Pinpoint the cell where the given text exists, returning its (X, Y) midpoint coordinate. 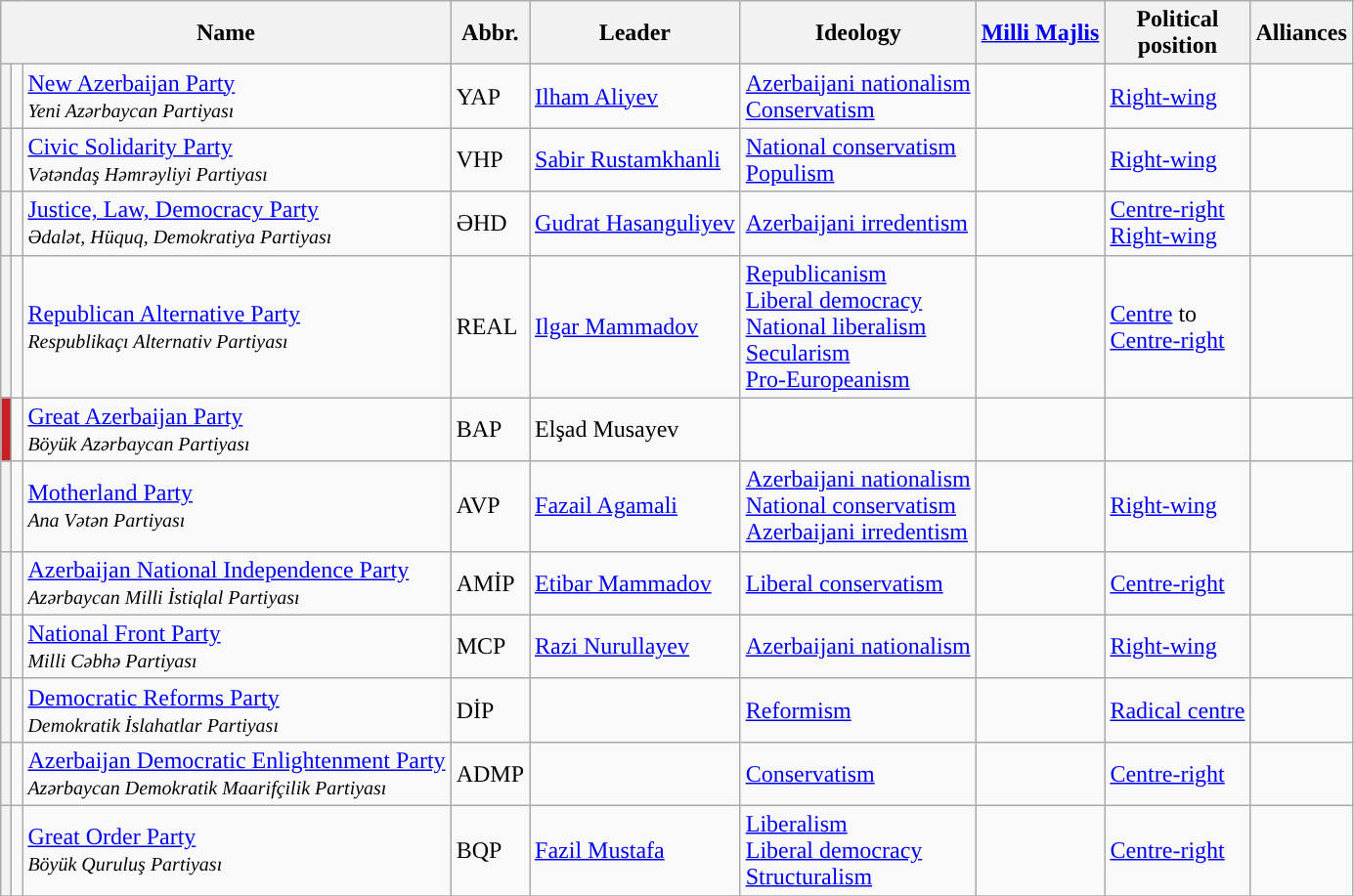
AVP (490, 506)
New Azerbaijan PartyYeni Azərbaycan Partiyası (237, 96)
Motherland PartyAna Vətən Partiyası (237, 506)
Reformism (858, 709)
Great Order PartyBöyük Quruluş Partiyası (237, 850)
Centre toCentre-right (1177, 326)
MCP (490, 647)
Justice, Law, Democracy PartyƏdalət, Hüquq, Demokratiya Partiyası (237, 223)
Republican Alternative PartyRespublikaçı Alternativ Partiyası (237, 326)
Ideology (858, 33)
Centre-rightRight-wing (1177, 223)
Ilgar Mammadov (635, 326)
BAP (490, 430)
Great Azerbaijan PartyBöyük Azərbaycan Partiyası (237, 430)
Leader (635, 33)
Sabir Rustamkhanli (635, 160)
Radical centre (1177, 709)
AMİP (490, 582)
Azerbaijani irredentism (858, 223)
Alliances (1301, 33)
Etibar Mammadov (635, 582)
VHP (490, 160)
Civic Solidarity PartyVətəndaş Həmrəyliyi Partiyası (237, 160)
REAL (490, 326)
Azerbaijan Democratic Enlightenment PartyAzərbaycan Demokratik Maarifçilik Partiyası (237, 774)
Politicalposition (1177, 33)
National conservatismPopulism (858, 160)
YAP (490, 96)
Milli Majlis (1040, 33)
Democratic Reforms PartyDemokratik İslahatlar Partiyası (237, 709)
Azerbaijani nationalismConservatism (858, 96)
DİP (490, 709)
Liberal conservatism (858, 582)
ƏHD (490, 223)
ADMP (490, 774)
Name (226, 33)
BQP (490, 850)
Gudrat Hasanguliyev (635, 223)
Fazil Mustafa (635, 850)
Abbr. (490, 33)
Azerbaijani nationalism (858, 647)
Fazail Agamali (635, 506)
Ilham Aliyev (635, 96)
Azerbaijani nationalismNational conservatismAzerbaijani irredentism (858, 506)
National Front PartyMilli Cəbhə Partiyası (237, 647)
Azerbaijan National Independence PartyAzərbaycan Milli İstiqlal Partiyası (237, 582)
Conservatism (858, 774)
Elşad Musayev (635, 430)
LiberalismLiberal democracyStructuralism (858, 850)
RepublicanismLiberal democracyNational liberalismSecularismPro-Europeanism (858, 326)
Razi Nurullayev (635, 647)
